Search for the cell housing the specified text and yield its [x, y] center coordinate. 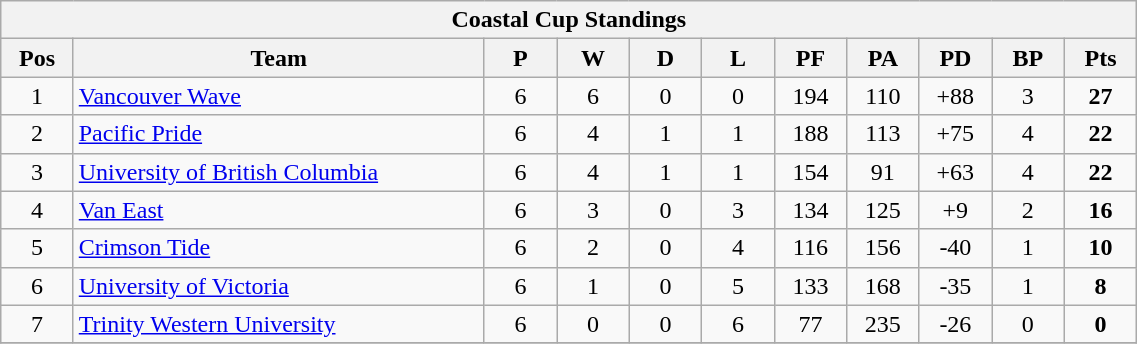
PD [955, 58]
University of British Columbia [278, 172]
125 [883, 210]
168 [883, 286]
Pacific Pride [278, 134]
W [593, 58]
Trinity Western University [278, 324]
91 [883, 172]
8 [1100, 286]
194 [810, 96]
-26 [955, 324]
Team [278, 58]
-40 [955, 248]
133 [810, 286]
University of Victoria [278, 286]
L [738, 58]
+75 [955, 134]
110 [883, 96]
-35 [955, 286]
D [665, 58]
154 [810, 172]
77 [810, 324]
PA [883, 58]
27 [1100, 96]
235 [883, 324]
Van East [278, 210]
116 [810, 248]
Coastal Cup Standings [569, 20]
10 [1100, 248]
Pts [1100, 58]
134 [810, 210]
Crimson Tide [278, 248]
BP [1028, 58]
16 [1100, 210]
156 [883, 248]
Vancouver Wave [278, 96]
113 [883, 134]
188 [810, 134]
PF [810, 58]
P [520, 58]
Pos [37, 58]
+63 [955, 172]
+9 [955, 210]
7 [37, 324]
+88 [955, 96]
